Provide the (X, Y) coordinate of the cell's center where the given text is located.  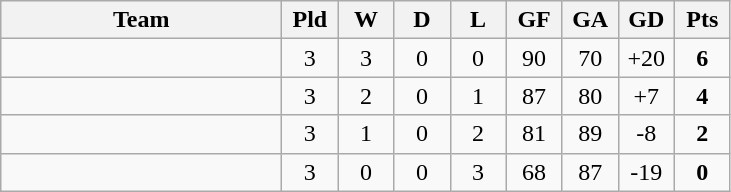
-8 (646, 134)
89 (590, 134)
80 (590, 96)
GA (590, 20)
-19 (646, 172)
+20 (646, 58)
+7 (646, 96)
Pts (702, 20)
GD (646, 20)
68 (534, 172)
Team (142, 20)
81 (534, 134)
L (478, 20)
4 (702, 96)
70 (590, 58)
GF (534, 20)
6 (702, 58)
Pld (310, 20)
D (422, 20)
90 (534, 58)
W (366, 20)
